Detect which cell encompasses the target text, then output its (x, y) center coordinate. 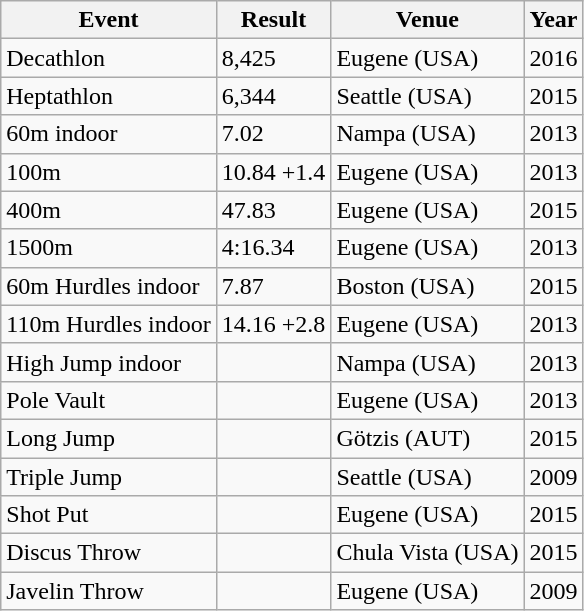
7.02 (274, 134)
Javelin Throw (108, 591)
Triple Jump (108, 477)
Götzis (AUT) (428, 438)
Result (274, 20)
2016 (554, 58)
Event (108, 20)
400m (108, 210)
14.16 +2.8 (274, 324)
Long Jump (108, 438)
7.87 (274, 286)
8,425 (274, 58)
Year (554, 20)
Discus Throw (108, 553)
Boston (USA) (428, 286)
High Jump indoor (108, 362)
Venue (428, 20)
Chula Vista (USA) (428, 553)
60m Hurdles indoor (108, 286)
100m (108, 172)
6,344 (274, 96)
Shot Put (108, 515)
1500m (108, 248)
110m Hurdles indoor (108, 324)
Heptathlon (108, 96)
60m indoor (108, 134)
Pole Vault (108, 400)
10.84 +1.4 (274, 172)
47.83 (274, 210)
Decathlon (108, 58)
4:16.34 (274, 248)
